Provide the [x, y] coordinate of the cell's center where the given text is located.  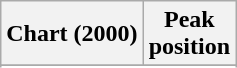
Chart (2000) [72, 34]
Peakposition [189, 34]
